Pinpoint the cell where the given text exists, returning its [X, Y] midpoint coordinate. 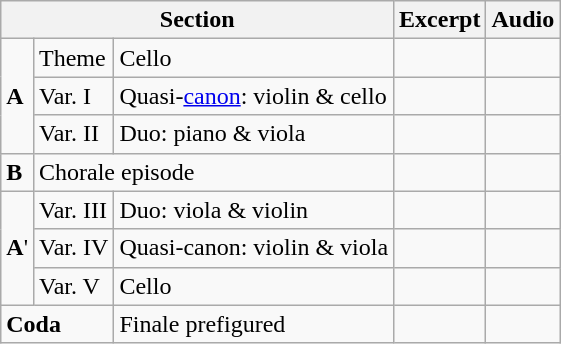
Var. III [73, 210]
A' [18, 248]
Var. I [73, 96]
Chorale episode [213, 172]
B [18, 172]
Var. II [73, 134]
Quasi-canon: violin & viola [254, 248]
Var. V [73, 286]
A [18, 96]
Duo: piano & viola [254, 134]
Theme [73, 58]
Var. IV [73, 248]
Section [198, 20]
Quasi-canon: violin & cello [254, 96]
Coda [58, 324]
Excerpt [440, 20]
Audio [523, 20]
Finale prefigured [254, 324]
Duo: viola & violin [254, 210]
